Output the (X, Y) coordinate of the center of the cell containing the given text.  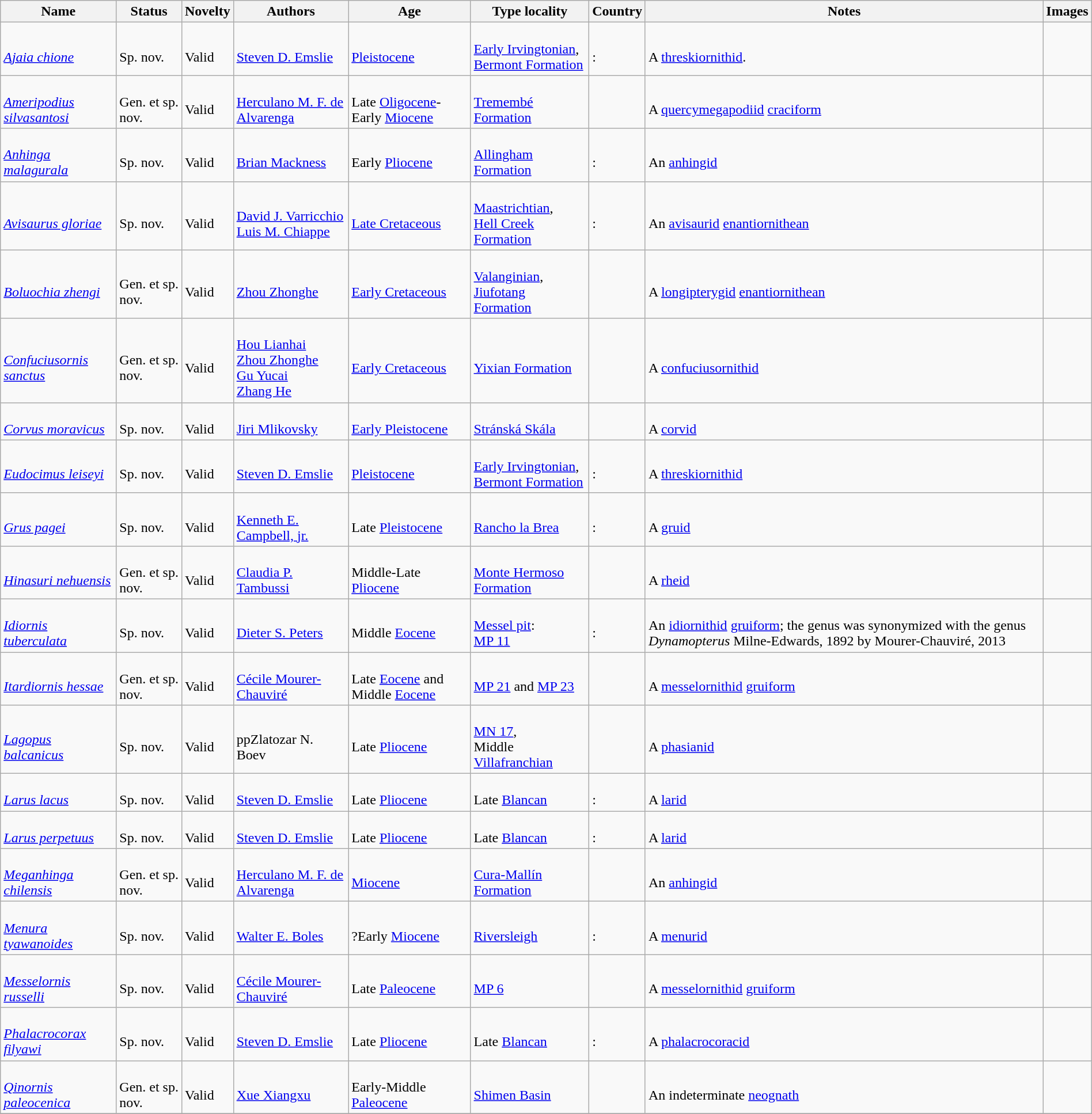
Name (59, 12)
Dieter S. Peters (291, 625)
Late Cretaceous (409, 215)
A menurid (844, 928)
Messelornis russelli (59, 981)
A quercymegapodiid craciform (844, 102)
Itardiornis hessae (59, 678)
Grus pagei (59, 519)
Walter E. Boles (291, 928)
Valanginian,Jiufotang Formation (530, 284)
Type locality (530, 12)
Early Pliocene (409, 155)
Messel pit:MP 11 (530, 625)
Country (617, 12)
Novelty (207, 12)
Jiri Mlikovsky (291, 421)
Cura-Mallín Formation (530, 875)
Boluochia zhengi (59, 284)
Larus lacus (59, 792)
Yixian Formation (530, 360)
Phalacrocorax filyawi (59, 1034)
Anhinga malagurala (59, 155)
Late Paleocene (409, 981)
Rancho la Brea (530, 519)
A longipterygid enantiornithean (844, 284)
A threskiornithid. (844, 49)
Maastrichtian,Hell Creek Formation (530, 215)
A corvid (844, 421)
An avisaurid enantiornithean (844, 215)
Corvus moravicus (59, 421)
A gruid (844, 519)
Late Eocene and Middle Eocene (409, 678)
Qinornis paleocenica (59, 1087)
Claudia P. Tambussi (291, 572)
A phasianid (844, 739)
Middle-Late Pliocene (409, 572)
Ajaia chione (59, 49)
Notes (844, 12)
Stránská Skála (530, 421)
A rheid (844, 572)
A threskiornithid (844, 466)
Tremembé Formation (530, 102)
Eudocimus leiseyi (59, 466)
MN 17,Middle Villafranchian (530, 739)
MP 21 and MP 23 (530, 678)
Allingham Formation (530, 155)
Miocene (409, 875)
Authors (291, 12)
Avisaurus gloriae (59, 215)
MP 6 (530, 981)
Kenneth E. Campbell, jr. (291, 519)
Late Pleistocene (409, 519)
Early-Middle Paleocene (409, 1087)
Middle Eocene (409, 625)
A phalacrocoracid (844, 1034)
Xue Xiangxu (291, 1087)
Riversleigh (530, 928)
Shimen Basin (530, 1087)
Ameripodius silvasantosi (59, 102)
An idiornithid gruiform; the genus was synonymized with the genus Dynamopterus Milne-Edwards, 1892 by Mourer-Chauviré, 2013 (844, 625)
A confuciusornithid (844, 360)
Brian Mackness (291, 155)
Lagopus balcanicus (59, 739)
?Early Miocene (409, 928)
Status (149, 12)
An indeterminate neognath (844, 1087)
Meganhinga chilensis (59, 875)
Age (409, 12)
Hinasuri nehuensis (59, 572)
Menura tyawanoides (59, 928)
Idiornis tuberculata (59, 625)
Images (1067, 12)
Hou LianhaiZhou ZhongheGu YucaiZhang He (291, 360)
Confuciusornis sanctus (59, 360)
David J. VarricchioLuis M. Chiappe (291, 215)
Zhou Zhonghe (291, 284)
Late Oligocene-Early Miocene (409, 102)
Monte Hermoso Formation (530, 572)
Larus perpetuus (59, 830)
Early Pleistocene (409, 421)
ppZlatozar N. Boev (291, 739)
